Capture the cell that displays the provided text and extract its (X, Y) central coordinate. 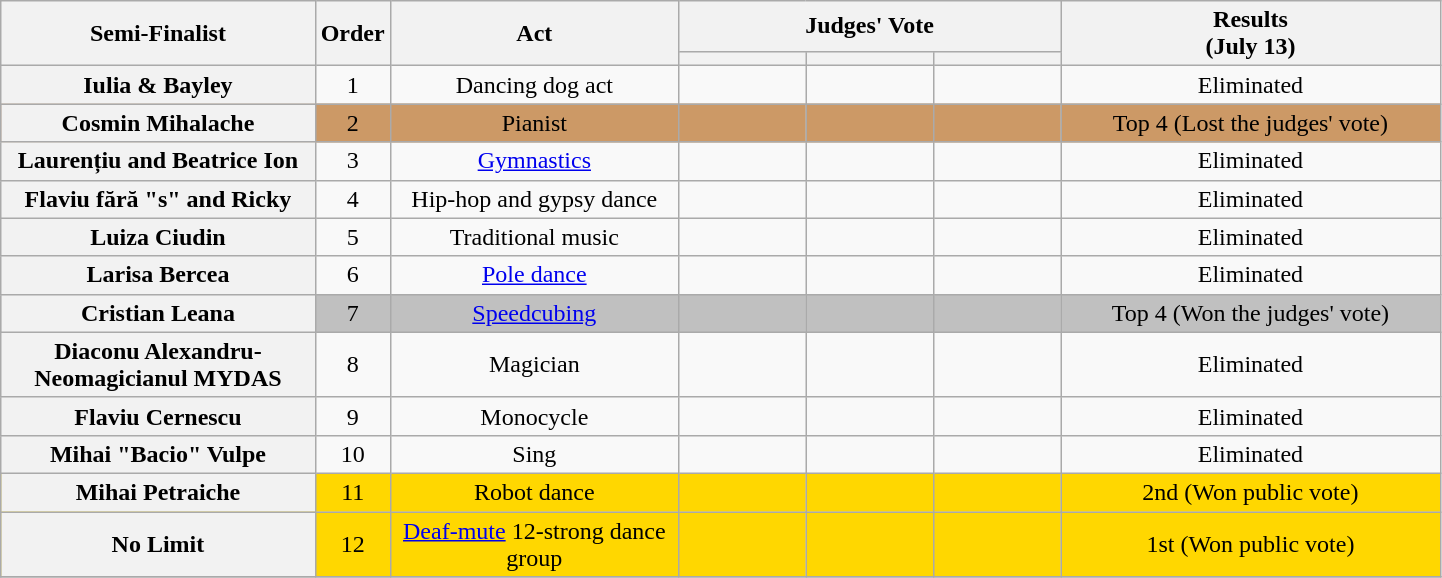
Magician (534, 364)
Mihai "Bacio" Vulpe (158, 454)
Top 4 (Won the judges' vote) (1251, 313)
Cosmin Mihalache (158, 123)
5 (352, 237)
Laurențiu and Beatrice Ion (158, 161)
Act (534, 34)
9 (352, 416)
Mihai Petraiche (158, 492)
Iulia & Bayley (158, 85)
1 (352, 85)
Larisa Bercea (158, 275)
4 (352, 199)
7 (352, 313)
Semi-Finalist (158, 34)
Flaviu fără "s" and Ricky (158, 199)
Pole dance (534, 275)
12 (352, 544)
2 (352, 123)
Dancing dog act (534, 85)
3 (352, 161)
11 (352, 492)
No Limit (158, 544)
Top 4 (Lost the judges' vote) (1251, 123)
8 (352, 364)
Luiza Ciudin (158, 237)
Diaconu Alexandru-Neomagicianul MYDAS (158, 364)
Results (July 13) (1251, 34)
Order (352, 34)
Hip-hop and gypsy dance (534, 199)
10 (352, 454)
Judges' Vote (869, 26)
Speedcubing (534, 313)
Deaf-mute 12-strong dance group (534, 544)
2nd (Won public vote) (1251, 492)
Pianist (534, 123)
6 (352, 275)
Monocycle (534, 416)
Sing (534, 454)
Flaviu Cernescu (158, 416)
1st (Won public vote) (1251, 544)
Traditional music (534, 237)
Cristian Leana (158, 313)
Gymnastics (534, 161)
Robot dance (534, 492)
